Output the (x, y) coordinate of the center of the cell containing the given text.  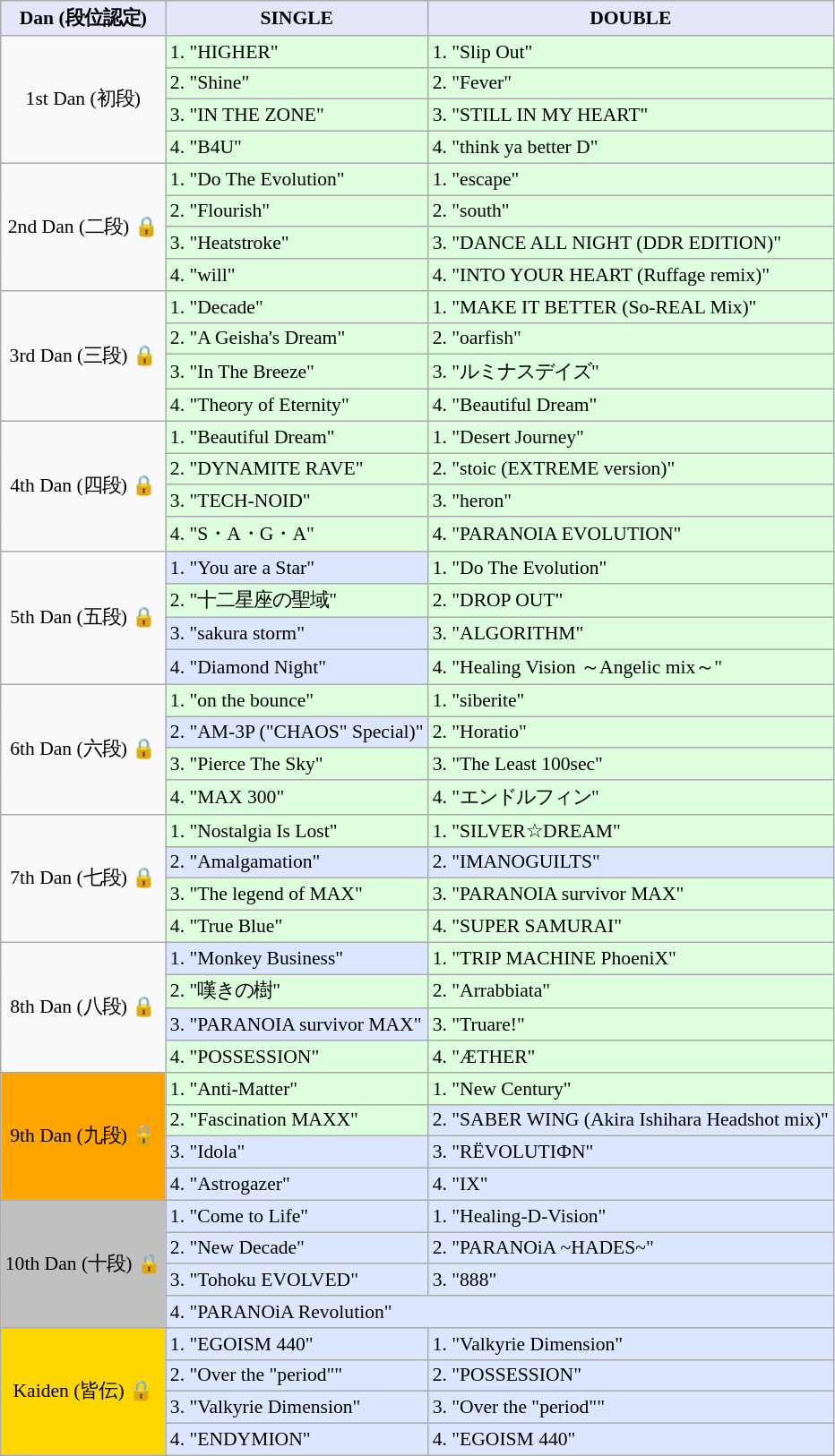
1. "HIGHER" (297, 52)
2. "New Decade" (297, 1248)
9th Dan (九段) 🔒 (83, 1136)
3. "STILL IN MY HEART" (631, 116)
1. "TRIP MACHINE PhoeniX" (631, 958)
4. "ÆTHER" (631, 1057)
10th Dan (十段) 🔒 (83, 1263)
4. "Beautiful Dream" (631, 406)
4. "エンドルフィン" (631, 797)
1. "MAKE IT BETTER (So-REAL Mix)" (631, 307)
2. "IMANOGUILTS" (631, 862)
1. "Desert Journey" (631, 437)
SINGLE (297, 18)
1. "Nostalgia Is Lost" (297, 831)
4. "IX" (631, 1185)
2. "Shine" (297, 83)
1. "Anti-Matter" (297, 1089)
3. "Idola" (297, 1152)
4. "ENDYMION" (297, 1440)
4. "think ya better D" (631, 148)
4. "Astrogazer" (297, 1185)
4th Dan (四段) 🔒 (83, 486)
3. "Over the "period"" (631, 1408)
2. "AM-3P ("CHAOS" Special)" (297, 732)
3. "DANCE ALL NIGHT (DDR EDITION)" (631, 244)
3. "Truare!" (631, 1025)
4. "True Blue" (297, 927)
3. "ルミナスデイズ" (631, 373)
Kaiden (皆伝) 🔒 (83, 1392)
1. "Valkyrie Dimension" (631, 1344)
1. "Monkey Business" (297, 958)
3. "RЁVOLUTIФN" (631, 1152)
3. "The legend of MAX" (297, 895)
3. "In The Breeze" (297, 373)
1. "Healing-D-Vision" (631, 1216)
4. "B4U" (297, 148)
1. "siberite" (631, 700)
2nd Dan (二段) 🔒 (83, 227)
3. "ALGORITHM" (631, 634)
2. "Amalgamation" (297, 862)
4. "EGOISM 440" (631, 1440)
3. "sakura storm" (297, 634)
2. "Arrabbiata" (631, 992)
7th Dan (七段) 🔒 (83, 878)
3. "TECH-NOID" (297, 501)
2. "Over the "period"" (297, 1375)
2. "十二星座の聖域" (297, 600)
4. "Diamond Night" (297, 668)
2. "south" (631, 211)
4. "S・A・G・A" (297, 534)
4. "PARANOIA EVOLUTION" (631, 534)
1. "Beautiful Dream" (297, 437)
4. "Healing Vision ～Angelic mix～" (631, 668)
3. "IN THE ZONE" (297, 116)
2. "Fever" (631, 83)
3. "888" (631, 1280)
2. "Fascination MAXX" (297, 1120)
3. "The Least 100sec" (631, 765)
DOUBLE (631, 18)
2. "A Geisha's Dream" (297, 338)
1st Dan (初段) (83, 99)
3. "Valkyrie Dimension" (297, 1408)
3. "Pierce The Sky" (297, 765)
4. "POSSESSION" (297, 1057)
2. "嘆きの樹" (297, 992)
2. "DYNAMITE RAVE" (297, 469)
4. "SUPER SAMURAI" (631, 927)
1. "on the bounce" (297, 700)
1. "Come to Life" (297, 1216)
8th Dan (八段) 🔒 (83, 1007)
3. "Heatstroke" (297, 244)
1. "Slip Out" (631, 52)
4. "PARANOiA Revolution" (500, 1312)
Dan (段位認定) (83, 18)
1. "New Century" (631, 1089)
3. "Tohoku EVOLVED" (297, 1280)
2. "POSSESSION" (631, 1375)
1. "SILVER☆DREAM" (631, 831)
1. "You are a Star" (297, 568)
5th Dan (五段) 🔒 (83, 618)
2. "SABER WING (Akira Ishihara Headshot mix)" (631, 1120)
3. "heron" (631, 501)
1. "Decade" (297, 307)
2. "Horatio" (631, 732)
4. "MAX 300" (297, 797)
2. "PARANOiA ~HADES~" (631, 1248)
6th Dan (六段) 🔒 (83, 749)
3rd Dan (三段) 🔒 (83, 356)
1. "EGOISM 440" (297, 1344)
4. "Theory of Eternity" (297, 406)
2. "oarfish" (631, 338)
1. "escape" (631, 179)
2. "DROP OUT" (631, 600)
4. "will" (297, 275)
2. "stoic (EXTREME version)" (631, 469)
2. "Flourish" (297, 211)
4. "INTO YOUR HEART (Ruffage remix)" (631, 275)
